Search for the cell housing the specified text and yield its [X, Y] center coordinate. 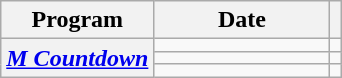
Date [242, 20]
Program [78, 20]
M Countdown [78, 58]
